Detect which cell encompasses the target text, then output its [x, y] center coordinate. 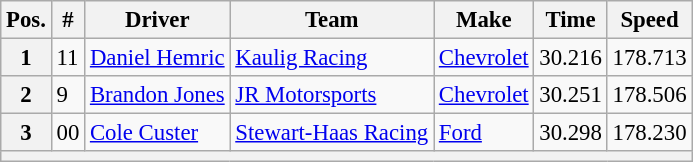
Ford [484, 133]
Daniel Hemric [158, 58]
2 [26, 95]
30.216 [570, 58]
# [68, 20]
JR Motorsports [332, 95]
3 [26, 133]
30.298 [570, 133]
Stewart-Haas Racing [332, 133]
Team [332, 20]
9 [68, 95]
Speed [650, 20]
30.251 [570, 95]
178.713 [650, 58]
Brandon Jones [158, 95]
Driver [158, 20]
00 [68, 133]
11 [68, 58]
178.230 [650, 133]
1 [26, 58]
Time [570, 20]
Pos. [26, 20]
178.506 [650, 95]
Kaulig Racing [332, 58]
Cole Custer [158, 133]
Make [484, 20]
